For the text-containing cell, return its midpoint in (x, y) coordinate format. 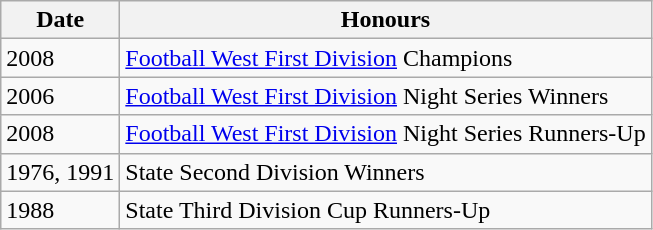
State Second Division Winners (386, 172)
Football West First Division Champions (386, 58)
1976, 1991 (60, 172)
Football West First Division Night Series Winners (386, 96)
State Third Division Cup Runners-Up (386, 210)
Date (60, 20)
Football West First Division Night Series Runners-Up (386, 134)
Honours (386, 20)
1988 (60, 210)
2006 (60, 96)
